Find where the given text appears and provide that cell's center as [X, Y] coordinate. 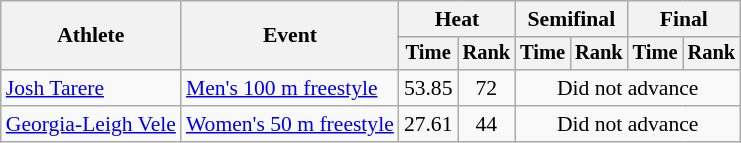
44 [487, 124]
Event [290, 36]
53.85 [428, 88]
Georgia-Leigh Vele [91, 124]
Final [684, 19]
Men's 100 m freestyle [290, 88]
Athlete [91, 36]
Josh Tarere [91, 88]
Semifinal [571, 19]
Women's 50 m freestyle [290, 124]
Heat [457, 19]
27.61 [428, 124]
72 [487, 88]
